Identify which cell holds the provided text, then report its [x, y] central coordinate. 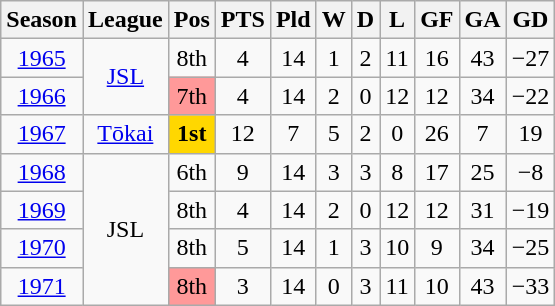
PTS [242, 20]
26 [437, 134]
8 [398, 172]
1969 [42, 210]
L [398, 20]
Season [42, 20]
Pld [293, 20]
−33 [530, 286]
1971 [42, 286]
1965 [42, 58]
1970 [42, 248]
−8 [530, 172]
GD [530, 20]
−19 [530, 210]
1967 [42, 134]
1966 [42, 96]
Pos [192, 20]
1st [192, 134]
1968 [42, 172]
6th [192, 172]
−25 [530, 248]
17 [437, 172]
W [334, 20]
−27 [530, 58]
−22 [530, 96]
16 [437, 58]
D [365, 20]
19 [530, 134]
7th [192, 96]
Tōkai [125, 134]
25 [482, 172]
GF [437, 20]
GA [482, 20]
League [125, 20]
31 [482, 210]
